Detect which cell encompasses the target text, then output its (x, y) center coordinate. 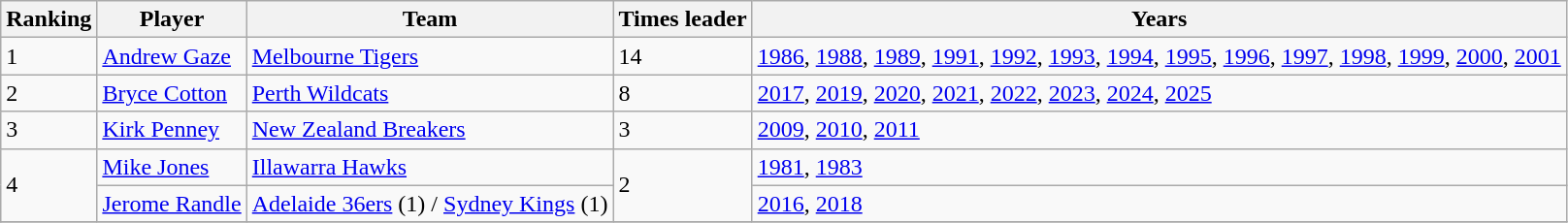
1986, 1988, 1989, 1991, 1992, 1993, 1994, 1995, 1996, 1997, 1998, 1999, 2000, 2001 (1159, 56)
Jerome Randle (172, 204)
2016, 2018 (1159, 204)
1981, 1983 (1159, 167)
8 (683, 93)
2017, 2019, 2020, 2021, 2022, 2023, 2024, 2025 (1159, 93)
14 (683, 56)
Years (1159, 19)
Player (172, 19)
1 (49, 56)
4 (49, 185)
Ranking (49, 19)
Perth Wildcats (430, 93)
Bryce Cotton (172, 93)
Melbourne Tigers (430, 56)
Adelaide 36ers (1) / Sydney Kings (1) (430, 204)
Kirk Penney (172, 130)
Mike Jones (172, 167)
Illawarra Hawks (430, 167)
Times leader (683, 19)
2009, 2010, 2011 (1159, 130)
Team (430, 19)
Andrew Gaze (172, 56)
New Zealand Breakers (430, 130)
